Find where the given text appears and provide that cell's center as [x, y] coordinate. 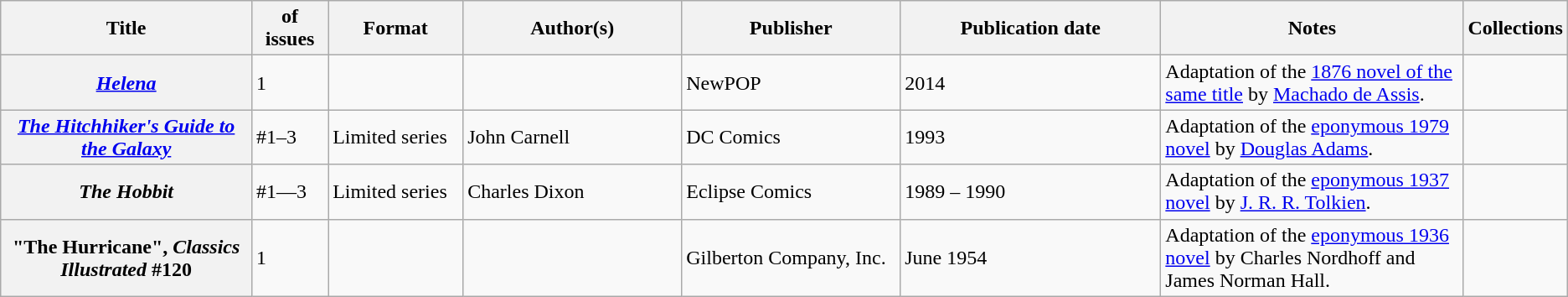
Collections [1515, 29]
#1–3 [290, 138]
DC Comics [791, 138]
June 1954 [1030, 258]
"The Hurricane", Classics Illustrated #120 [126, 258]
Adaptation of the eponymous 1979 novel by Douglas Adams. [1312, 138]
Publication date [1030, 29]
Charles Dixon [573, 191]
Adaptation of the eponymous 1937 novel by J. R. R. Tolkien. [1312, 191]
Title [126, 29]
John Carnell [573, 138]
Adaptation of the eponymous 1936 novel by Charles Nordhoff and James Norman Hall. [1312, 258]
Gilberton Company, Inc. [791, 258]
NewPOP [791, 82]
#1—3 [290, 191]
The Hobbit [126, 191]
Helena [126, 82]
Eclipse Comics [791, 191]
Author(s) [573, 29]
of issues [290, 29]
1993 [1030, 138]
1989 – 1990 [1030, 191]
Format [395, 29]
2014 [1030, 82]
The Hitchhiker's Guide to the Galaxy [126, 138]
Publisher [791, 29]
Notes [1312, 29]
Adaptation of the 1876 novel of the same title by Machado de Assis. [1312, 82]
